Scan for the cell matching the given text and deliver its (X, Y) coordinate at center. 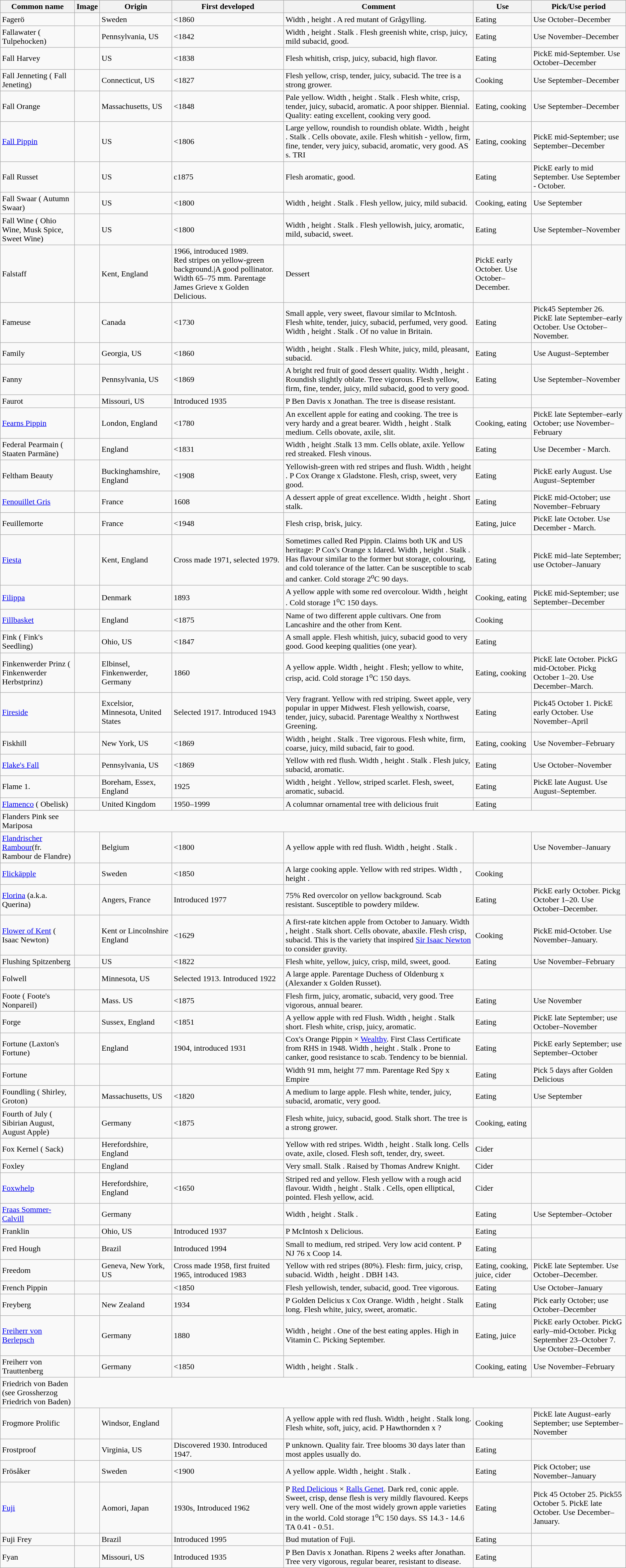
A medium to large apple. Flesh white, tender, juicy, subacid, aromatic, very good. (379, 1096)
Freiherr von Trauttenberg (37, 1366)
P Ben Davis x Jonathan. Ripens 2 weeks after Jonathan. Tree very vigorous, regular bearer, resistant to disease. (379, 1557)
Very small. Stalk . Raised by Thomas Andrew Knight. (379, 1166)
Florina (a.k.a. Querina) (37, 900)
Georgia, US (136, 353)
Fagerö (37, 19)
A large cooking apple. Yellow with red stripes. Width , height . (379, 874)
Fiesta (37, 560)
A yellow apple with some red overcolour. Width , height . Cold storage 1oC 150 days. (379, 598)
Flesh crisp, brisk, juicy. (379, 523)
<1831 (228, 449)
Frösåker (37, 1471)
PickE early August. Use August–September (579, 476)
<1900 (228, 1471)
Width , height . One of the best eating apples. High in Vitamin C. Picking September. (379, 1335)
75% Red overcolor on yellow background. Scab resistant. Susceptible to powdery mildew. (379, 900)
Federal Pearmain ( Staaten Parmäne) (37, 449)
An excellent apple for eating and cooking. The tree is very hardy and a great bearer. Width , height . Stalk medium. Cells obovate, axile, slit. (379, 423)
Flesh white, juicy, subacid, good. Stalk short. The tree is a strong grower. (379, 1123)
Flesh yellowish, tender, subacid, good. Tree vigorous. (379, 1288)
Feltham Beauty (37, 476)
Frostproof (37, 1450)
<1822 (228, 961)
<1948 (228, 523)
Foxwhelp (37, 1188)
Fourth of July ( Sibirian August, August Apple) (37, 1123)
Foundling ( Shirley, Groton) (37, 1096)
Flushing Spitzenberg (37, 961)
Yellow with red flush. Width , height . Stalk . Flesh juicy, subacid, aromatic. (379, 765)
<1629 (228, 935)
<1806 (228, 142)
Introduced 1977 (228, 900)
1950–1999 (228, 804)
1930s, Introduced 1962 (228, 1508)
Introduced 1937 (228, 1231)
<1908 (228, 476)
Fall Harvey (37, 58)
<1838 (228, 58)
Pick early October; use October–December (579, 1305)
Use October–November (579, 765)
Pick45 October 1. PickE early October. Use November–April (579, 712)
Fall Orange (37, 106)
Pick45 September 26. PickE late September–early October. Use October–November. (579, 322)
<1820 (228, 1096)
Use November–January (579, 847)
Fink ( Fink's Seedling) (37, 642)
Freyberg (37, 1305)
Flesh yellow, crisp, tender, juicy, subacid. The tree is a strong grower. (379, 80)
Fox Kernel ( Sack) (37, 1149)
P Ben Davis x Jonathan. The tree is disease resistant. (379, 401)
Fyan (37, 1557)
1860 (228, 672)
Connecticut, US (136, 80)
Pick/Use period (579, 7)
Fall Wine ( Ohio Wine, Musk Spice, Sweet Wine) (37, 229)
Image (87, 7)
Fameuse (37, 322)
First developed (228, 7)
Belgium (136, 847)
Kent or Lincolnshire England (136, 935)
Fiskhill (37, 743)
Foxley (37, 1166)
Width , height . Stalk . Flesh yellow, juicy, mild subacid. (379, 203)
Finkenwerder Prinz ( Finkenwerder Herbstprinz) (37, 672)
Use September–October (579, 1214)
Geneva, New York, US (136, 1271)
Width , height . Yellow, striped scarlet. Flesh, sweet, aromatic, subacid. (379, 787)
PickE late September. Use October–December. (579, 1271)
Use October–December (579, 19)
Flesh white, yellow, juicy, crisp, mild, sweet, good. (379, 961)
New Zealand (136, 1305)
Fraas Sommer-Calvill (37, 1214)
c1875 (228, 177)
Forge (37, 1022)
<1827 (228, 80)
Pick October; use November–January (579, 1471)
Flake's Fall (37, 765)
Sussex, England (136, 1022)
Fall Pippin (37, 142)
Fearns Pippin (37, 423)
PickE mid-October. Use November–January. (579, 935)
P McIntosh x Delicious. (379, 1231)
Fall Russet (37, 177)
Franklin (37, 1231)
A dessert apple of great excellence. Width , height . Short stalk. (379, 502)
Width , height .Stalk 13 mm. Cells oblate, axile. Yellow red streaked. Flesh vinous. (379, 449)
Fillbasket (37, 620)
<1650 (228, 1188)
A yellow apple with red flush. Width , height . Stalk long. Flesh white, soft, juicy, acid. P Hawthornden x ? (379, 1423)
Use October–January (579, 1288)
PickE early September; use September–October (579, 1048)
Fallawater ( Tulpehocken) (37, 37)
<1730 (228, 322)
Width , height . A red mutant of Grågylling. (379, 19)
Dessert (379, 273)
Fanny (37, 380)
1608 (228, 502)
Fuji Frey (37, 1540)
Buckinghamshire, England (136, 476)
Fred Hough (37, 1249)
Flesh aromatic, good. (379, 177)
Elbinsel, Finkenwerder, Germany (136, 672)
Selected 1913. Introduced 1922 (228, 978)
London, England (136, 423)
P Golden Delicius x Cox Orange. Width , height . Stalk long. Flesh white, juicy, sweet, aromatic. (379, 1305)
<1848 (228, 106)
Introduced 1994 (228, 1249)
Falstaff (37, 273)
Fenouillet Gris (37, 502)
Friedrich von Baden (see Grossherzog Friedrich von Baden) (37, 1393)
French Pippin (37, 1288)
PickE late August–early September; use September–November (579, 1423)
Fortune (37, 1075)
Filippa (37, 598)
<1842 (228, 37)
A yellow apple with red Flush. Width , height . Stalk short. Flesh white, crisp, juicy, aromatic. (379, 1022)
Family (37, 353)
PickE early October. Use October–December. (502, 273)
Aomori, Japan (136, 1508)
A columnar ornamental tree with delicious fruit (379, 804)
1934 (228, 1305)
Origin (136, 7)
Discovered 1930. Introduced 1947. (228, 1450)
Yellow with red stripes (80%). Flesh: firm, juicy, crisp, subacid. Width , height . DBH 143. (379, 1271)
Flickäpple (37, 874)
Fortune (Laxton's Fortune) (37, 1048)
1904, introduced 1931 (228, 1048)
Pick 45 October 25. Pick55 October 5. PickE late October. Use December–January. (579, 1508)
Yellowish-green with red stripes and flush. Width , height . P Cox Orange x Gladstone. Flesh, crisp, sweet, very good. (379, 476)
Width , height . Stalk . Flesh White, juicy, mild, pleasant, subacid. (379, 353)
Flamenco ( Obelisk) (37, 804)
Boreham, Essex, England (136, 787)
Folwell (37, 978)
1925 (228, 787)
Canada (136, 322)
Flandrischer Rambour(fr. Rambour de Flandre) (37, 847)
Cross made 1971, selected 1979. (228, 560)
Fuji (37, 1508)
Excelsior, Minnesota, United States (136, 712)
Angers, France (136, 900)
Freedom (37, 1271)
<1847 (228, 642)
<1780 (228, 423)
1880 (228, 1335)
Small to medium, red striped. Very low acid content. P NJ 76 x Coop 14. (379, 1249)
PickE mid–late September; use October–January (579, 560)
<1851 (228, 1022)
Mass. US (136, 1001)
Use August–September (579, 353)
Flesh whitish, crisp, juicy, subacid, high flavor. (379, 58)
Striped red and yellow. Flesh yellow with a rough acid flavour. Width , height . Stalk . Cells, open elliptical, pointed. Flesh yellow, acid. (379, 1188)
Fall Jenneting ( Fall Jeneting) (37, 80)
Flanders Pink see Mariposa (37, 821)
Common name (37, 7)
PickE late September–early October; use November–February (579, 423)
PickE late October. PickG mid-October. Pickg October 1–20. Use December–March. (579, 672)
Yellow with red stripes. Width , height . Stalk long. Cells ovate, axile, closed. Flesh soft, tender, dry, sweet. (379, 1149)
Freiherr von Berlepsch (37, 1335)
A large apple. Parentage Duchess of Oldenburg x (Alexander x Golden Russet). (379, 978)
Width , height . Stalk . Tree vigorous. Flesh white, firm, coarse, juicy, mild subacid, fair to good. (379, 743)
Width , height . Stalk . Flesh yellowish, juicy, aromatic, mild, subacid, sweet. (379, 229)
New York, US (136, 743)
Bud mutation of Fuji. (379, 1540)
A yellow apple. Width , height . Flesh; yellow to white, crisp, acid. Cold storage 1oC 150 days. (379, 672)
Flower of Kent ( Isaac Newton) (37, 935)
PickE mid-September. Use October–December (579, 58)
Flame 1. (37, 787)
A yellow apple. Width , height . Stalk . (379, 1471)
Windsor, England (136, 1423)
United Kingdom (136, 804)
PickE late October. Use December - March. (579, 523)
Cross made 1958, first fruited 1965, introduced 1983 (228, 1271)
PickE mid-October; use November–February (579, 502)
Eating, cooking, juice, cider (502, 1271)
Feuillemorte (37, 523)
PickE late September; use October–November (579, 1022)
Foote ( Foote's Nonpareil) (37, 1001)
Use November (579, 1001)
Faurot (37, 401)
Fireside (37, 712)
Introduced 1995 (228, 1540)
Fall Swaar ( Autumn Swaar) (37, 203)
A small apple. Flesh whitish, juicy, subacid good to very good. Good keeping qualities (one year). (379, 642)
1893 (228, 598)
Pick 5 days after Golden Delicious (579, 1075)
Minnesota, US (136, 978)
Comment (379, 7)
1966, introduced 1989.Red stripes on yellow-green background.|A good pollinator. Width 65–75 mm. Parentage James Grieve x Golden Delicious. (228, 273)
PickE early to mid September. Use September - October. (579, 177)
PickE early October. Pickg October 1–20. Use October–December. (579, 900)
Use December - March. (579, 449)
Virginia, US (136, 1450)
Use (502, 7)
Frogmore Prolific (37, 1423)
PickE late August. Use August–September. (579, 787)
Use November–December (579, 37)
Width , height . Stalk . Flesh greenish white, crisp, juicy, mild subacid, good. (379, 37)
Width 91 mm, height 77 mm. Parentage Red Spy x Empire (379, 1075)
A yellow apple with red flush. Width , height . Stalk . (379, 847)
Denmark (136, 598)
P unknown. Quality fair. Tree blooms 30 days later than most apples usually do. (379, 1450)
Name of two different apple cultivars. One from Lancashire and the other from Kent. (379, 620)
Selected 1917. Introduced 1943 (228, 712)
Flesh firm, juicy, aromatic, subacid, very good. Tree vigorous, annual bearer. (379, 1001)
PickE early October. PickG early–mid-October. Pickg September 23–October 7. Use October–December (579, 1335)
